Determine the (X, Y) coordinate at the center of the cell enclosing the given text.  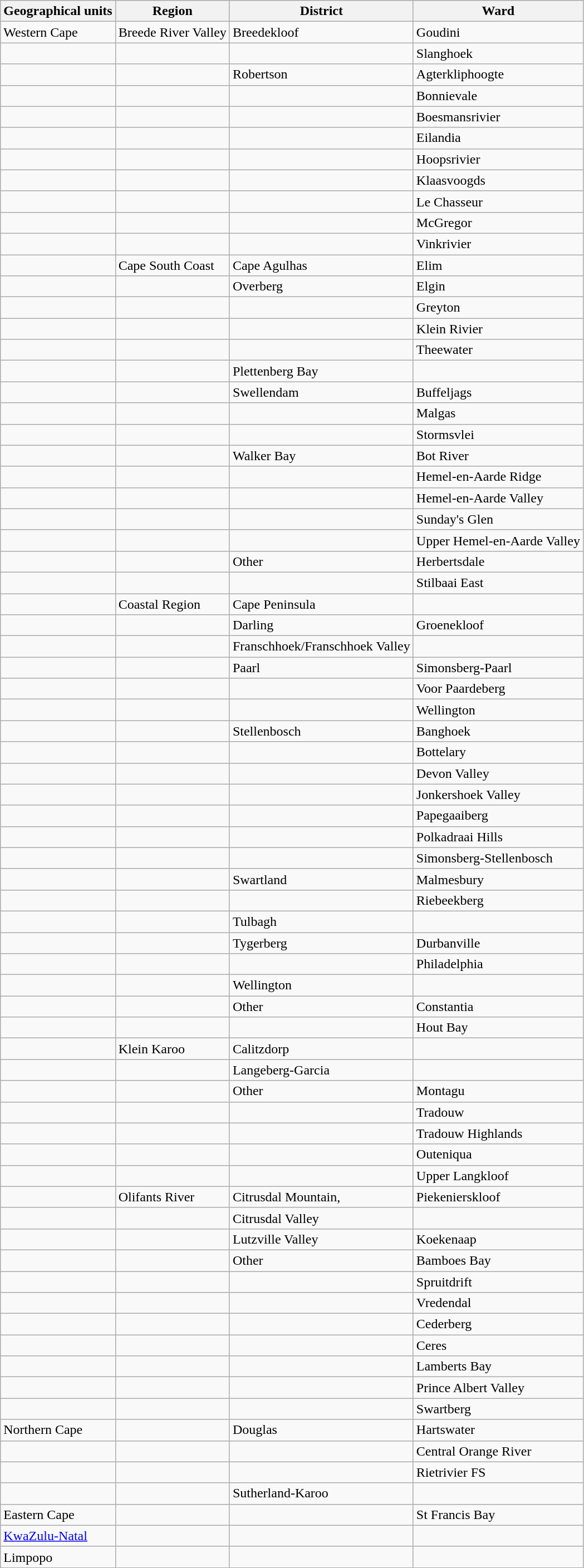
Swellendam (321, 392)
Plettenberg Bay (321, 371)
Tradouw (498, 1112)
Limpopo (58, 1557)
Swartberg (498, 1409)
Durbanville (498, 943)
Groenekloof (498, 625)
Breedekloof (321, 32)
Breede River Valley (173, 32)
Cape Agulhas (321, 265)
Klein Rivier (498, 329)
Stellenbosch (321, 731)
Ceres (498, 1345)
Simonsberg-Paarl (498, 668)
Cape Peninsula (321, 604)
Paarl (321, 668)
Buffeljags (498, 392)
Upper Langkloof (498, 1176)
Tygerberg (321, 943)
Lutzville Valley (321, 1239)
Elgin (498, 287)
Hemel-en-Aarde Ridge (498, 477)
Western Cape (58, 32)
Northern Cape (58, 1430)
Theewater (498, 350)
Vredendal (498, 1303)
Montagu (498, 1091)
Hartswater (498, 1430)
Langeberg-Garcia (321, 1070)
Goudini (498, 32)
Piekenierskloof (498, 1197)
Central Orange River (498, 1451)
Walker Bay (321, 456)
Simonsberg-Stellenbosch (498, 858)
Ward (498, 11)
Lamberts Bay (498, 1367)
Tradouw Highlands (498, 1133)
Robertson (321, 75)
Swartland (321, 879)
Stilbaai East (498, 583)
Polkadraai Hills (498, 837)
Papegaaiberg (498, 816)
Klaasvoogds (498, 180)
Calitzdorp (321, 1049)
Cape South Coast (173, 265)
Hoopsrivier (498, 159)
Hout Bay (498, 1028)
Prince Albert Valley (498, 1388)
Outeniqua (498, 1155)
McGregor (498, 223)
Agterkliphoogte (498, 75)
Herbertsdale (498, 561)
Sutherland-Karoo (321, 1493)
District (321, 11)
Eastern Cape (58, 1515)
Hemel-en-Aarde Valley (498, 498)
Bottelary (498, 752)
Bamboes Bay (498, 1260)
Tulbagh (321, 921)
Le Chasseur (498, 201)
Greyton (498, 308)
Devon Valley (498, 773)
Slanghoek (498, 53)
Boesmansrivier (498, 117)
Spruitdrift (498, 1281)
Malgas (498, 413)
Citrusdal Mountain, (321, 1197)
Region (173, 11)
Upper Hemel-en-Aarde Valley (498, 540)
Riebeekberg (498, 900)
Klein Karoo (173, 1049)
Constantia (498, 1007)
Olifants River (173, 1197)
Eilandia (498, 138)
Franschhoek/Franschhoek Valley (321, 647)
Jonkershoek Valley (498, 795)
Overberg (321, 287)
Stormsvlei (498, 435)
Bonnievale (498, 96)
Koekenaap (498, 1239)
Elim (498, 265)
Cederberg (498, 1324)
Citrusdal Valley (321, 1218)
Darling (321, 625)
Coastal Region (173, 604)
Vinkrivier (498, 244)
Banghoek (498, 731)
Sunday's Glen (498, 519)
St Francis Bay (498, 1515)
Geographical units (58, 11)
KwaZulu-Natal (58, 1536)
Bot River (498, 456)
Douglas (321, 1430)
Malmesbury (498, 879)
Rietrivier FS (498, 1472)
Philadelphia (498, 964)
Voor Paardeberg (498, 689)
